From the cell containing the given text, extract its center point as [X, Y] coordinate. 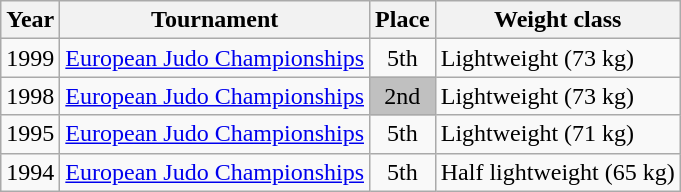
Half lightweight (65 kg) [558, 172]
Year [30, 20]
1995 [30, 134]
Weight class [558, 20]
1994 [30, 172]
Lightweight (71 kg) [558, 134]
1999 [30, 58]
Place [403, 20]
2nd [403, 96]
1998 [30, 96]
Tournament [215, 20]
